Find where the given text appears and provide that cell's center as [x, y] coordinate. 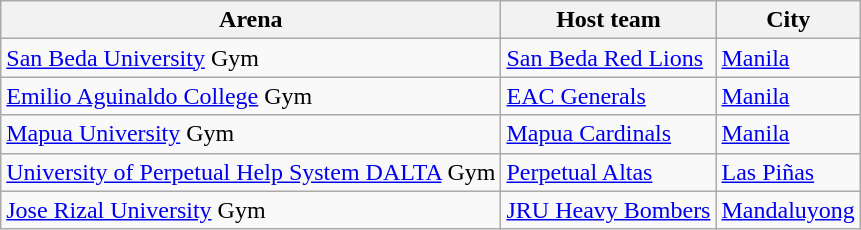
San Beda Red Lions [608, 58]
Jose Rizal University Gym [251, 210]
Mapua Cardinals [608, 134]
University of Perpetual Help System DALTA Gym [251, 172]
JRU Heavy Bombers [608, 210]
Emilio Aguinaldo College Gym [251, 96]
Mandaluyong [788, 210]
Mapua University Gym [251, 134]
Perpetual Altas [608, 172]
Arena [251, 20]
Host team [608, 20]
San Beda University Gym [251, 58]
City [788, 20]
Las Piñas [788, 172]
EAC Generals [608, 96]
